Extract the [x, y] coordinate from the center of the cell holding the provided text.  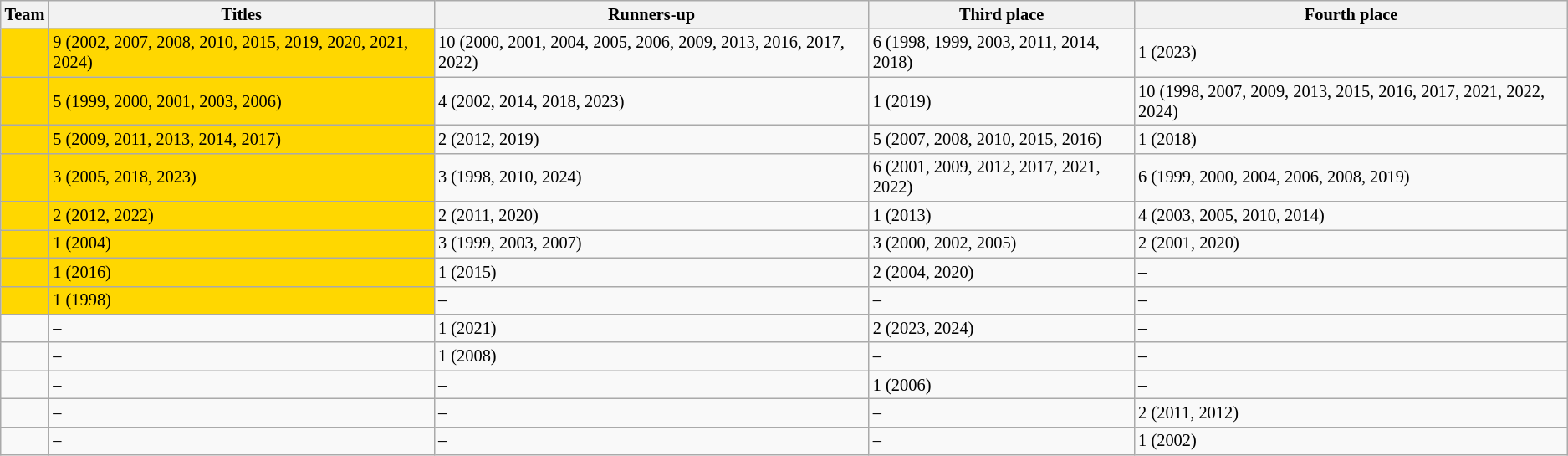
2 (2001, 2020) [1351, 243]
1 (2002) [1351, 441]
3 (2005, 2018, 2023) [241, 177]
6 (1999, 2000, 2004, 2006, 2008, 2019) [1351, 177]
10 (2000, 2001, 2004, 2005, 2006, 2009, 2013, 2016, 2017, 2022) [651, 53]
6 (2001, 2009, 2012, 2017, 2021, 2022) [1002, 177]
9 (2002, 2007, 2008, 2010, 2015, 2019, 2020, 2021, 2024) [241, 53]
1 (2008) [651, 356]
1 (2018) [1351, 139]
1 (2013) [1002, 216]
1 (2006) [1002, 385]
3 (2000, 2002, 2005) [1002, 243]
10 (1998, 2007, 2009, 2013, 2015, 2016, 2017, 2021, 2022, 2024) [1351, 101]
5 (1999, 2000, 2001, 2003, 2006) [241, 101]
5 (2007, 2008, 2010, 2015, 2016) [1002, 139]
Team [25, 14]
Third place [1002, 14]
3 (1998, 2010, 2024) [651, 177]
Runners-up [651, 14]
3 (1999, 2003, 2007) [651, 243]
5 (2009, 2011, 2013, 2014, 2017) [241, 139]
2 (2012, 2022) [241, 216]
4 (2002, 2014, 2018, 2023) [651, 101]
2 (2012, 2019) [651, 139]
2 (2011, 2020) [651, 216]
Titles [241, 14]
1 (2019) [1002, 101]
1 (2004) [241, 243]
2 (2023, 2024) [1002, 328]
2 (2011, 2012) [1351, 412]
1 (2021) [651, 328]
6 (1998, 1999, 2003, 2011, 2014, 2018) [1002, 53]
Fourth place [1351, 14]
4 (2003, 2005, 2010, 2014) [1351, 216]
1 (1998) [241, 300]
1 (2023) [1351, 53]
1 (2015) [651, 272]
2 (2004, 2020) [1002, 272]
1 (2016) [241, 272]
